For the text-containing cell, return its midpoint in (X, Y) coordinate format. 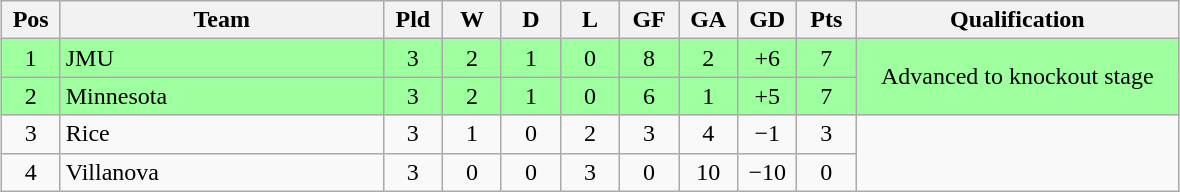
+5 (768, 96)
10 (708, 172)
Advanced to knockout stage (1018, 77)
Team (222, 20)
GF (650, 20)
Rice (222, 134)
Pts (826, 20)
JMU (222, 58)
Villanova (222, 172)
L (590, 20)
+6 (768, 58)
−1 (768, 134)
6 (650, 96)
8 (650, 58)
Pld (412, 20)
W (472, 20)
D (530, 20)
GD (768, 20)
Qualification (1018, 20)
−10 (768, 172)
GA (708, 20)
Minnesota (222, 96)
Pos (30, 20)
